Locate the cell with the specified text and output its [x, y] center coordinate. 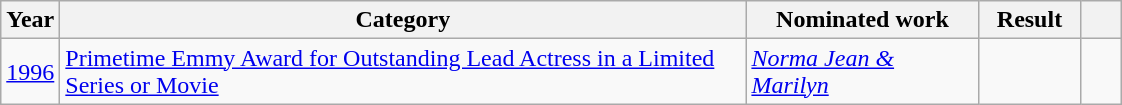
Category [403, 20]
Result [1030, 20]
Norma Jean & Marilyn [862, 72]
Year [30, 20]
Nominated work [862, 20]
Primetime Emmy Award for Outstanding Lead Actress in a Limited Series or Movie [403, 72]
1996 [30, 72]
